Return (X, Y) of the center of cell containing provided text 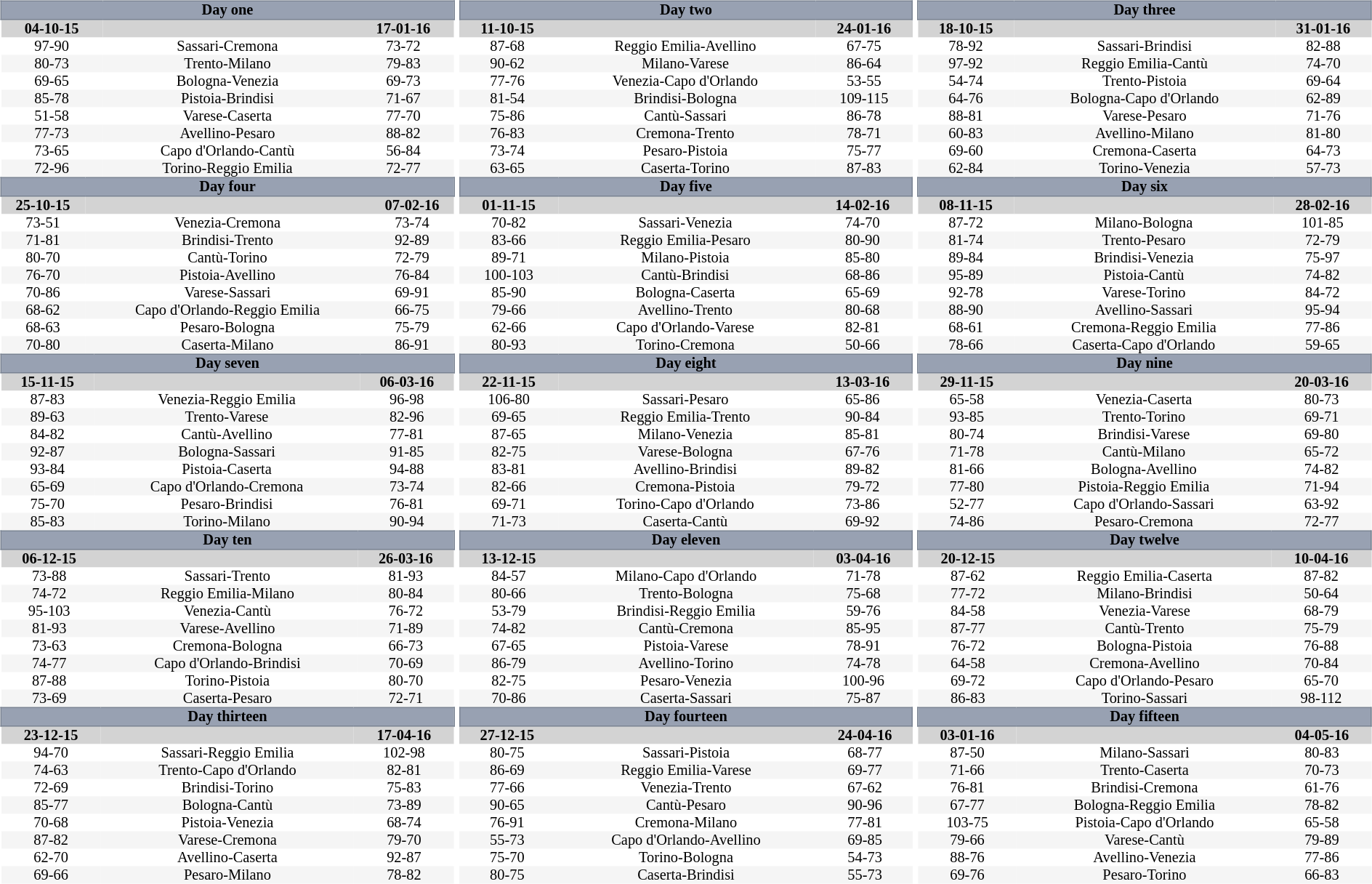
97-90 (52, 47)
109-115 (864, 99)
Pistoia-Avellino (227, 275)
75-77 (864, 151)
68-77 (865, 753)
106-80 (509, 400)
67-77 (967, 805)
Torino-Capo d'Orlando (685, 505)
85-95 (863, 628)
26-03-16 (405, 558)
Day six (1145, 187)
Capo d'Orlando-Pesaro (1145, 680)
89-71 (509, 257)
69-64 (1323, 81)
07-02-16 (412, 205)
Trento-Pistoia (1145, 81)
69-85 (865, 840)
62-89 (1323, 99)
18-10-15 (966, 29)
87-50 (967, 753)
Bologna-Capo d'Orlando (1145, 99)
83-81 (509, 470)
90-62 (507, 64)
73-51 (43, 222)
84-57 (509, 576)
08-11-15 (966, 205)
Reggio Emilia-Cantù (1145, 64)
Milano-Varese (685, 64)
73-63 (49, 646)
Trento-Caserta (1145, 771)
Torino-Pistoia (227, 680)
17-04-16 (404, 736)
Pistoia-Brindisi (227, 99)
53-55 (864, 81)
77-66 (507, 788)
86-91 (412, 345)
66-73 (405, 646)
Capo d'Orlando-Avellino (686, 840)
50-64 (1321, 593)
76-84 (412, 275)
97-92 (966, 64)
Reggio Emilia-Pesaro (685, 240)
61-76 (1322, 788)
Cremona-Trento (685, 134)
03-04-16 (863, 558)
Sassari-Pistoia (686, 753)
94-70 (51, 753)
68-74 (404, 823)
93-84 (47, 470)
96-98 (407, 400)
Cremona-Caserta (1145, 151)
54-73 (865, 858)
69-77 (865, 771)
Venezia-Varese (1145, 611)
11-10-15 (507, 29)
79-89 (1322, 840)
67-76 (863, 452)
62-84 (966, 169)
Day four (227, 187)
50-66 (863, 345)
Venezia-Cantù (227, 611)
77-80 (967, 487)
72-69 (51, 788)
90-84 (863, 417)
80-84 (405, 593)
27-12-15 (507, 736)
Day seven (227, 363)
94-88 (407, 470)
Trento-Torino (1144, 417)
95-89 (966, 275)
Reggio Emilia-Caserta (1145, 576)
70-73 (1322, 771)
Brindisi-Bologna (685, 99)
04-05-16 (1322, 736)
Day eleven (686, 540)
81-74 (966, 240)
Pesaro-Brindisi (227, 505)
59-76 (863, 611)
Capo d'Orlando-Cremona (227, 487)
91-85 (407, 452)
Varese-Cremona (227, 840)
03-01-16 (967, 736)
24-04-16 (865, 736)
73-88 (49, 576)
76-83 (507, 134)
Torino-Reggio Emilia (227, 169)
Varese-Bologna (685, 452)
17-01-16 (403, 29)
74-78 (863, 663)
Venezia-Capo d'Orlando (685, 81)
Torino-Venezia (1145, 169)
63-65 (507, 169)
64-58 (968, 663)
20-12-15 (968, 558)
76-70 (43, 275)
74-86 (967, 522)
Bologna-Avellino (1144, 470)
Capo d'Orlando-Cantù (227, 151)
71-73 (509, 522)
64-76 (966, 99)
80-93 (509, 345)
Cantù-Torino (227, 257)
24-01-16 (864, 29)
Pesaro-Cremona (1144, 522)
75-83 (404, 788)
79-72 (863, 487)
06-12-15 (49, 558)
Caserta-Sassari (686, 698)
81-54 (507, 99)
78-66 (966, 345)
Cremona-Milano (686, 823)
71-76 (1323, 116)
25-10-15 (43, 205)
66-83 (1322, 875)
Pistoia-Varese (686, 646)
74-77 (49, 663)
89-84 (966, 257)
70-69 (405, 663)
Brindisi-Torino (227, 788)
71-81 (43, 240)
Avellino-Caserta (227, 858)
86-64 (864, 64)
Caserta-Cantù (685, 522)
103-75 (967, 823)
Varese-Pesaro (1145, 116)
Cantù-Milano (1144, 452)
Pesaro-Pistoia (685, 151)
68-61 (966, 327)
69-60 (966, 151)
86-69 (507, 771)
Torino-Milano (227, 522)
Caserta-Capo d'Orlando (1144, 345)
67-62 (865, 788)
85-80 (863, 257)
69-92 (863, 522)
Day one (227, 10)
Pistoia-Venezia (227, 823)
93-85 (967, 417)
Cremona-Bologna (227, 646)
Varese-Torino (1144, 292)
73-65 (52, 151)
Reggio Emilia-Trento (685, 417)
01-11-15 (509, 205)
98-112 (1321, 698)
72-71 (405, 698)
Venezia-Reggio Emilia (227, 400)
Sassari-Pesaro (685, 400)
75-87 (863, 698)
Day twelve (1145, 540)
Milano-Brindisi (1145, 593)
85-78 (52, 99)
53-79 (509, 611)
84-82 (47, 435)
88-90 (966, 310)
Reggio Emilia-Avellino (685, 47)
82-96 (407, 417)
88-82 (403, 134)
74-72 (49, 593)
28-02-16 (1323, 205)
65-86 (863, 400)
Pistoia-Reggio Emilia (1144, 487)
88-76 (967, 858)
92-89 (412, 240)
87-77 (968, 628)
20-03-16 (1321, 382)
62-70 (51, 858)
51-58 (52, 116)
85-77 (51, 805)
83-66 (509, 240)
76-88 (1321, 646)
78-91 (863, 646)
22-11-15 (509, 382)
Milano-Sassari (1145, 753)
Trento-Bologna (686, 593)
Pistoia-Caserta (227, 470)
69-72 (968, 680)
Brindisi-Varese (1144, 435)
Reggio Emilia-Varese (686, 771)
74-63 (51, 771)
Day fourteen (686, 717)
Day three (1145, 10)
Cantù-Avellino (227, 435)
Cantù-Cremona (686, 628)
67-65 (509, 646)
79-70 (404, 840)
87-62 (968, 576)
Day ten (227, 540)
73-86 (863, 505)
Pistoia-Cantù (1144, 275)
Milano-Capo d'Orlando (686, 576)
Avellino-Brindisi (685, 470)
Day eight (686, 363)
87-65 (509, 435)
Bologna-Reggio Emilia (1145, 805)
Reggio Emilia-Milano (227, 593)
Sassari-Brindisi (1145, 47)
Brindisi-Venezia (1144, 257)
04-10-15 (52, 29)
Caserta-Milano (227, 345)
Pesaro-Torino (1145, 875)
75-86 (507, 116)
Pesaro-Milano (227, 875)
71-94 (1321, 487)
Caserta-Pesaro (227, 698)
Avellino-Sassari (1144, 310)
57-73 (1323, 169)
Cremona-Avellino (1145, 663)
Day five (686, 187)
54-74 (966, 81)
31-01-16 (1323, 29)
80-90 (863, 240)
59-65 (1323, 345)
77-72 (968, 593)
90-65 (507, 805)
90-94 (407, 522)
82-88 (1323, 47)
87-68 (507, 47)
73-72 (403, 47)
Day fifteen (1145, 717)
Brindisi-Reggio Emilia (686, 611)
Bologna-Venezia (227, 81)
Sassari-Cremona (227, 47)
Caserta-Torino (685, 169)
06-03-16 (407, 382)
14-02-16 (863, 205)
29-11-15 (967, 382)
76-91 (507, 823)
62-66 (509, 327)
Trento-Varese (227, 417)
87-88 (49, 680)
72-96 (52, 169)
Varese-Sassari (227, 292)
86-78 (864, 116)
78-92 (966, 47)
65-70 (1321, 680)
85-83 (47, 522)
92-78 (966, 292)
81-66 (967, 470)
Milano-Venezia (685, 435)
Bologna-Sassari (227, 452)
Trento-Capo d'Orlando (227, 771)
77-70 (403, 116)
Venezia-Caserta (1144, 400)
Capo d'Orlando-Varese (685, 327)
Trento-Milano (227, 64)
Day thirteen (227, 717)
80-74 (967, 435)
Capo d'Orlando-Reggio Emilia (227, 310)
71-67 (403, 99)
67-75 (864, 47)
60-83 (966, 134)
82-66 (509, 487)
88-81 (966, 116)
52-77 (967, 505)
101-85 (1323, 222)
65-72 (1321, 452)
13-03-16 (863, 382)
Milano-Bologna (1144, 222)
69-73 (403, 81)
Torino-Bologna (686, 858)
102-98 (404, 753)
70-82 (509, 222)
Bologna-Cantù (227, 805)
Milano-Pistoia (685, 257)
Avellino-Pesaro (227, 134)
Pistoia-Capo d'Orlando (1145, 823)
Varese-Avellino (227, 628)
85-81 (863, 435)
64-73 (1323, 151)
Varese-Caserta (227, 116)
84-58 (968, 611)
Venezia-Cremona (227, 222)
89-82 (863, 470)
Venezia-Trento (686, 788)
77-76 (507, 81)
Cantù-Pesaro (686, 805)
77-73 (52, 134)
Cantù-Trento (1145, 628)
70-68 (51, 823)
Caserta-Brindisi (686, 875)
Varese-Cantù (1145, 840)
73-69 (49, 698)
68-86 (863, 275)
86-83 (968, 698)
90-96 (865, 805)
85-90 (509, 292)
Capo d'Orlando-Brindisi (227, 663)
Torino-Sassari (1145, 698)
Brindisi-Cremona (1145, 788)
Torino-Cremona (685, 345)
71-89 (405, 628)
15-11-15 (47, 382)
70-84 (1321, 663)
13-12-15 (509, 558)
69-91 (412, 292)
Day nine (1145, 363)
Bologna-Pistoia (1145, 646)
Cantù-Brindisi (685, 275)
Sassari-Trento (227, 576)
Sassari-Venezia (685, 222)
Brindisi-Trento (227, 240)
Pesaro-Venezia (686, 680)
Avellino-Trento (685, 310)
69-80 (1321, 435)
78-71 (864, 134)
Day two (686, 10)
Trento-Pesaro (1144, 240)
66-75 (412, 310)
10-04-16 (1321, 558)
Sassari-Reggio Emilia (227, 753)
95-103 (49, 611)
89-63 (47, 417)
68-63 (43, 327)
75-97 (1323, 257)
75-68 (863, 593)
73-89 (404, 805)
Cremona-Pistoia (685, 487)
79-83 (403, 64)
56-84 (403, 151)
23-12-15 (51, 736)
Capo d'Orlando-Sassari (1144, 505)
100-103 (509, 275)
87-72 (966, 222)
100-96 (863, 680)
Avellino-Torino (686, 663)
80-83 (1322, 753)
Pesaro-Bologna (227, 327)
69-76 (967, 875)
86-79 (509, 663)
Cremona-Reggio Emilia (1144, 327)
Bologna-Caserta (685, 292)
81-80 (1323, 134)
84-72 (1323, 292)
95-94 (1323, 310)
69-66 (51, 875)
80-66 (509, 593)
68-79 (1321, 611)
80-68 (863, 310)
68-62 (43, 310)
63-92 (1321, 505)
70-80 (43, 345)
Cantù-Sassari (685, 116)
Avellino-Milano (1145, 134)
71-66 (967, 771)
Avellino-Venezia (1145, 858)
